Scan for the cell matching the given text and deliver its (x, y) coordinate at center. 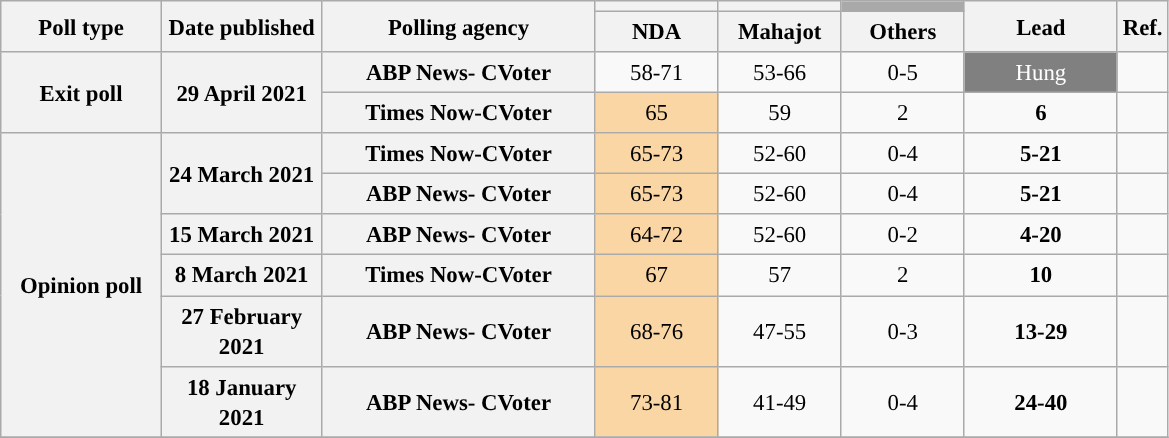
15 March 2021 (242, 234)
29 April 2021 (242, 92)
Mahajot (780, 32)
65 (656, 114)
Exit poll (82, 92)
64-72 (656, 234)
24-40 (1040, 402)
Hung (1040, 72)
67 (656, 276)
NDA (656, 32)
13-29 (1040, 332)
47-55 (780, 332)
57 (780, 276)
Ref. (1142, 26)
41-49 (780, 402)
Lead (1040, 26)
Opinion poll (82, 285)
53-66 (780, 72)
Date published (242, 26)
68-76 (656, 332)
59 (780, 114)
27 February 2021 (242, 332)
Poll type (82, 26)
73-81 (656, 402)
6 (1040, 114)
Others (902, 32)
0-3 (902, 332)
8 March 2021 (242, 276)
24 March 2021 (242, 174)
10 (1040, 276)
0-2 (902, 234)
4-20 (1040, 234)
58-71 (656, 72)
0-5 (902, 72)
18 January 2021 (242, 402)
Polling agency (458, 26)
